Scan for the cell matching the given text and deliver its [x, y] coordinate at center. 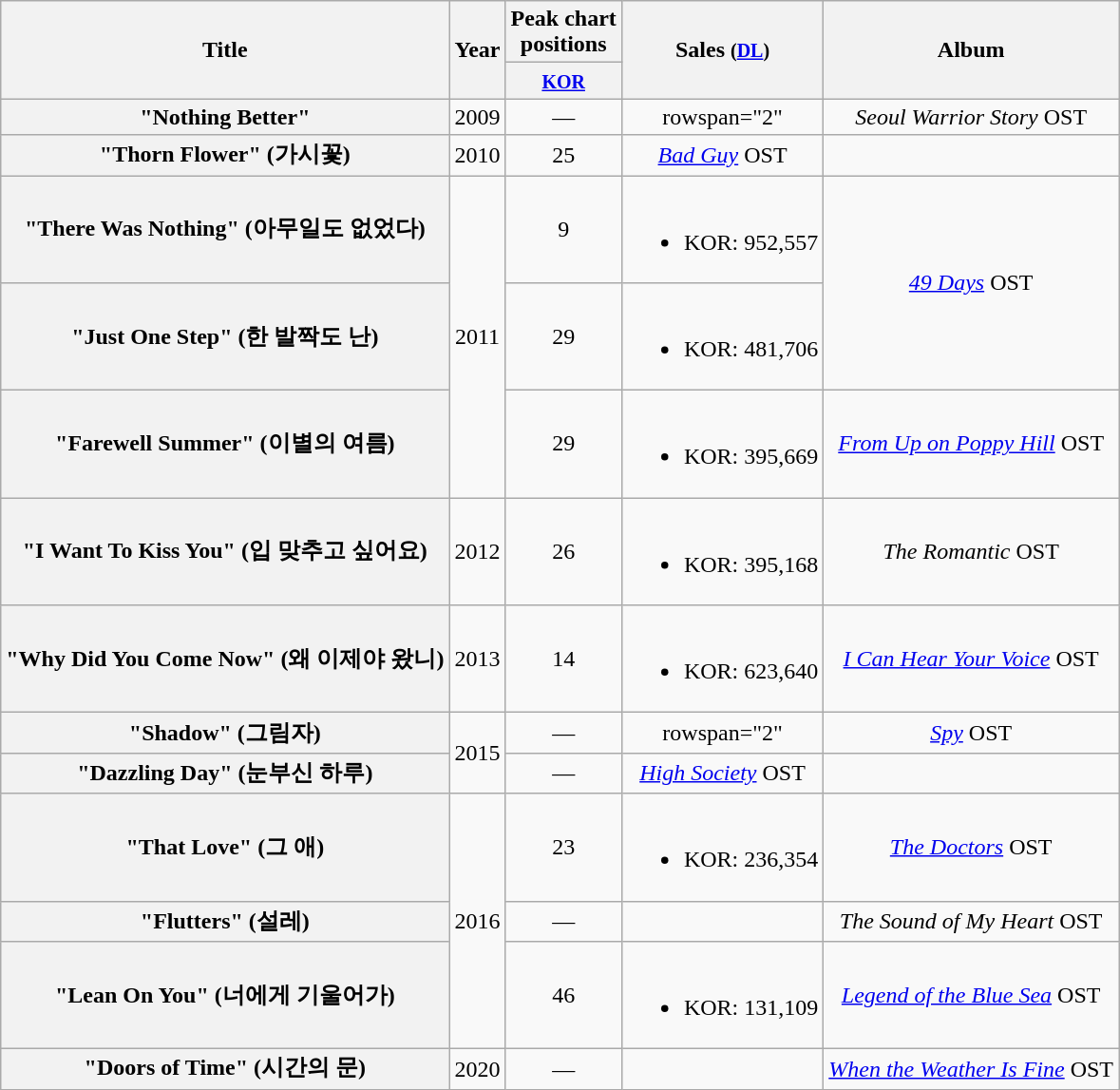
46 [563, 996]
KOR: 481,706 [722, 336]
When the Weather Is Fine OST [971, 1070]
KOR: 395,669 [722, 445]
KOR [563, 81]
"Nothing Better" [225, 117]
"Why Did You Come Now" (왜 이제야 왔니) [225, 660]
Bad Guy OST [722, 156]
Title [225, 49]
"I Want To Kiss You" (입 맞추고 싶어요) [225, 551]
KOR: 623,640 [722, 660]
"Farewell Summer" (이별의 여름) [225, 445]
26 [563, 551]
Peak chart positions [563, 32]
2011 [477, 336]
"Thorn Flower" (가시꽃) [225, 156]
KOR: 236,354 [722, 848]
2013 [477, 660]
Seoul Warrior Story OST [971, 117]
14 [563, 660]
"Doors of Time" (시간의 문) [225, 1070]
Legend of the Blue Sea OST [971, 996]
High Society OST [722, 774]
"There Was Nothing" (아무일도 없었다) [225, 228]
49 Days OST [971, 282]
"Shadow" (그림자) [225, 734]
KOR: 395,168 [722, 551]
"That Love" (그 애) [225, 848]
Album [971, 49]
KOR: 131,109 [722, 996]
Spy OST [971, 734]
2012 [477, 551]
2009 [477, 117]
"Just One Step" (한 발짝도 난) [225, 336]
2015 [477, 753]
9 [563, 228]
2020 [477, 1070]
"Lean On You" (너에게 기울어가) [225, 996]
2010 [477, 156]
Sales (DL) [722, 49]
"Flutters" (설레) [225, 922]
The Romantic OST [971, 551]
"Dazzling Day" (눈부신 하루) [225, 774]
I Can Hear Your Voice OST [971, 660]
23 [563, 848]
The Doctors OST [971, 848]
25 [563, 156]
2016 [477, 922]
Year [477, 49]
The Sound of My Heart OST [971, 922]
From Up on Poppy Hill OST [971, 445]
KOR: 952,557 [722, 228]
